Locate the cell with the specified text and output its [X, Y] center coordinate. 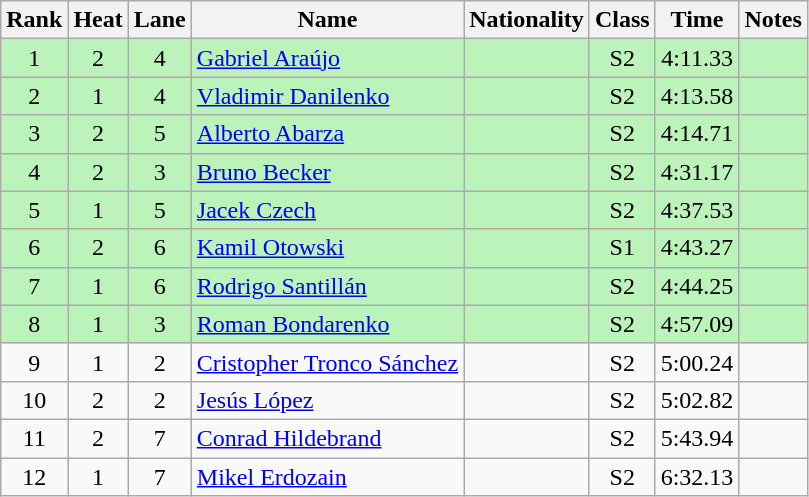
Mikel Erdozain [327, 477]
4:44.25 [697, 286]
Time [697, 20]
Cristopher Tronco Sánchez [327, 362]
4:57.09 [697, 324]
10 [34, 400]
Notes [773, 20]
Nationality [527, 20]
Rodrigo Santillán [327, 286]
Lane [160, 20]
4:14.71 [697, 134]
Rank [34, 20]
Bruno Becker [327, 172]
5:00.24 [697, 362]
6:32.13 [697, 477]
Vladimir Danilenko [327, 96]
5:02.82 [697, 400]
Conrad Hildebrand [327, 438]
8 [34, 324]
Heat [98, 20]
Alberto Abarza [327, 134]
4:13.58 [697, 96]
Class [622, 20]
Jacek Czech [327, 210]
4:11.33 [697, 58]
12 [34, 477]
Name [327, 20]
5:43.94 [697, 438]
Kamil Otowski [327, 248]
4:43.27 [697, 248]
Jesús López [327, 400]
Roman Bondarenko [327, 324]
9 [34, 362]
S1 [622, 248]
4:37.53 [697, 210]
4:31.17 [697, 172]
11 [34, 438]
Gabriel Araújo [327, 58]
